Scan for the cell matching the given text and deliver its (x, y) coordinate at center. 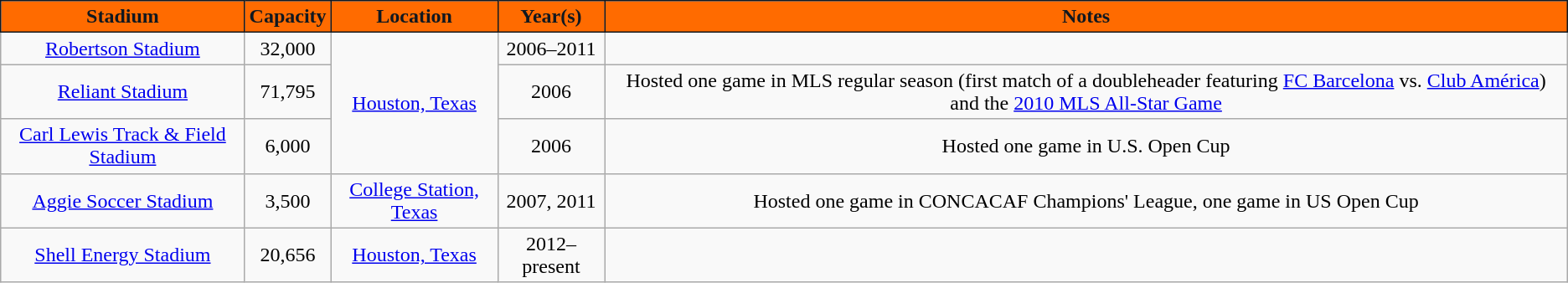
Reliant Stadium (122, 92)
Hosted one game in MLS regular season (first match of a doubleheader featuring FC Barcelona vs. Club América) and the 2010 MLS All-Star Game (1086, 92)
Shell Energy Stadium (122, 255)
2006–2011 (551, 49)
3,500 (288, 201)
Notes (1086, 17)
2007, 2011 (551, 201)
32,000 (288, 49)
Robertson Stadium (122, 49)
College Station, Texas (414, 201)
Year(s) (551, 17)
20,656 (288, 255)
Capacity (288, 17)
71,795 (288, 92)
Carl Lewis Track & Field Stadium (122, 146)
Hosted one game in CONCACAF Champions' League, one game in US Open Cup (1086, 201)
2012–present (551, 255)
Aggie Soccer Stadium (122, 201)
Location (414, 17)
Stadium (122, 17)
Hosted one game in U.S. Open Cup (1086, 146)
6,000 (288, 146)
